Return the (X, Y) coordinate for the center point of the cell that contains the specified text.  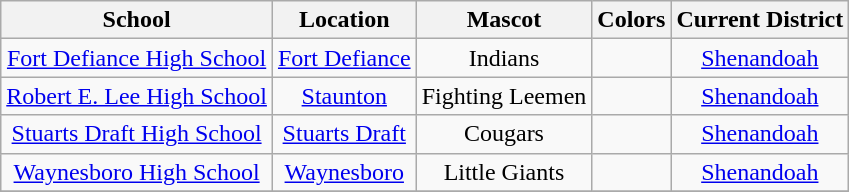
Stuarts Draft High School (137, 134)
Fort Defiance High School (137, 58)
Fighting Leemen (504, 96)
Stuarts Draft (344, 134)
Fort Defiance (344, 58)
Cougars (504, 134)
Waynesboro (344, 172)
Colors (632, 20)
Little Giants (504, 172)
Current District (760, 20)
School (137, 20)
Robert E. Lee High School (137, 96)
Staunton (344, 96)
Location (344, 20)
Mascot (504, 20)
Indians (504, 58)
Waynesboro High School (137, 172)
